Return the [X, Y] coordinate for the center point of the cell that contains the specified text.  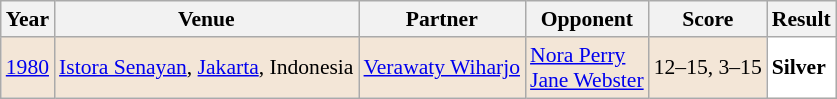
Verawaty Wiharjo [442, 68]
Istora Senayan, Jakarta, Indonesia [206, 68]
Partner [442, 19]
Silver [802, 68]
12–15, 3–15 [708, 68]
Venue [206, 19]
Nora Perry Jane Webster [587, 68]
Result [802, 19]
Score [708, 19]
1980 [28, 68]
Year [28, 19]
Opponent [587, 19]
